From the cell containing the given text, extract its center point as (x, y) coordinate. 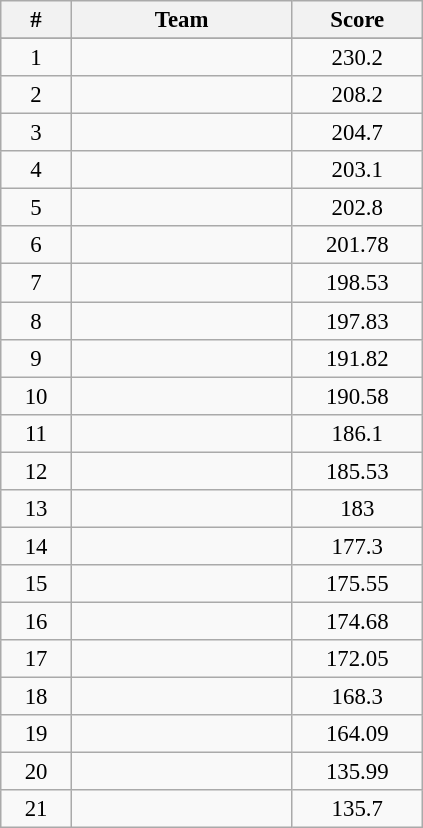
5 (36, 208)
15 (36, 584)
7 (36, 283)
20 (36, 772)
21 (36, 809)
17 (36, 659)
1 (36, 58)
185.53 (358, 471)
190.58 (358, 396)
164.09 (358, 734)
174.68 (358, 621)
183 (358, 509)
175.55 (358, 584)
3 (36, 133)
198.53 (358, 283)
2 (36, 95)
Team (182, 20)
168.3 (358, 697)
16 (36, 621)
10 (36, 396)
201.78 (358, 245)
203.1 (358, 170)
135.7 (358, 809)
9 (36, 358)
Score (358, 20)
13 (36, 509)
204.7 (358, 133)
191.82 (358, 358)
4 (36, 170)
197.83 (358, 321)
6 (36, 245)
135.99 (358, 772)
208.2 (358, 95)
172.05 (358, 659)
14 (36, 546)
# (36, 20)
8 (36, 321)
230.2 (358, 58)
202.8 (358, 208)
12 (36, 471)
18 (36, 697)
177.3 (358, 546)
19 (36, 734)
186.1 (358, 433)
11 (36, 433)
